Determine the (X, Y) coordinate at the center of the cell enclosing the given text.  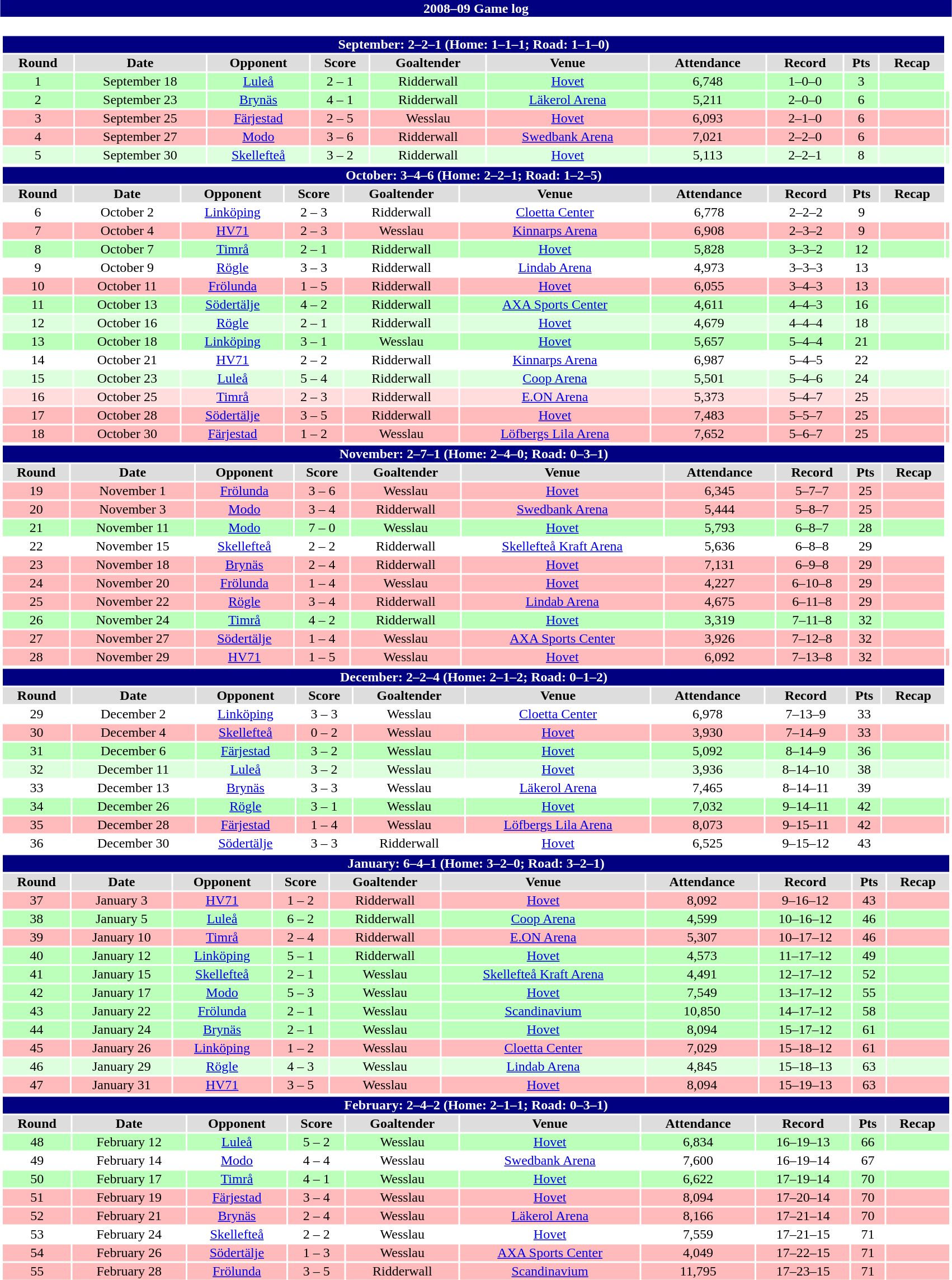
October 18 (128, 342)
4–4–4 (805, 323)
September 23 (140, 100)
10–16–12 (805, 919)
3–4–3 (805, 286)
14 (37, 360)
February 26 (129, 1253)
17–21–15 (803, 1235)
January 31 (121, 1085)
40 (36, 956)
5 (38, 155)
4,573 (701, 956)
7,559 (698, 1235)
10,850 (701, 1011)
8,073 (708, 825)
October 13 (128, 305)
November: 2–7–1 (Home: 2–4–0; Road: 0–3–1) (473, 454)
January 10 (121, 937)
8,092 (701, 900)
October 25 (128, 397)
5–4–4 (805, 342)
2–2–2 (805, 212)
15–18–13 (805, 1067)
February 12 (129, 1142)
5,307 (701, 937)
3,926 (719, 638)
February 17 (129, 1179)
6,908 (709, 231)
October 2 (128, 212)
7,600 (698, 1161)
5 – 4 (314, 379)
3,936 (708, 769)
9–14–11 (805, 806)
December 6 (133, 751)
4,049 (698, 1253)
7–13–8 (812, 657)
6,345 (719, 491)
44 (36, 1030)
5 – 1 (301, 956)
10 (37, 286)
4,599 (701, 919)
3,930 (708, 732)
4,491 (701, 974)
7–11–8 (812, 620)
23 (36, 564)
December 28 (133, 825)
5,501 (709, 379)
November 20 (133, 583)
September 30 (140, 155)
5,793 (719, 528)
7 – 0 (322, 528)
45 (36, 1048)
1 (38, 81)
4,973 (709, 268)
January 17 (121, 993)
51 (37, 1198)
5–4–5 (805, 360)
February 21 (129, 1216)
February: 2–4–2 (Home: 2–1–1; Road: 0–3–1) (475, 1105)
14–17–12 (805, 1011)
2–0–0 (805, 100)
December 11 (133, 769)
2–2–1 (805, 155)
6,834 (698, 1142)
34 (36, 806)
4,675 (719, 601)
16–19–14 (803, 1161)
15–19–13 (805, 1085)
4,227 (719, 583)
54 (37, 1253)
November 15 (133, 547)
6,093 (708, 118)
8,166 (698, 1216)
February 14 (129, 1161)
November 29 (133, 657)
9–16–12 (805, 900)
7–14–9 (805, 732)
4,845 (701, 1067)
7,549 (701, 993)
17–23–15 (803, 1272)
7 (37, 231)
6,525 (708, 843)
February 24 (129, 1235)
5–7–7 (812, 491)
October 7 (128, 249)
5–4–6 (805, 379)
January 22 (121, 1011)
October 11 (128, 286)
6–10–8 (812, 583)
November 11 (133, 528)
9–15–11 (805, 825)
October 9 (128, 268)
0 – 2 (324, 732)
6,748 (708, 81)
8–14–10 (805, 769)
2 (38, 100)
October 4 (128, 231)
5,828 (709, 249)
2–3–2 (805, 231)
7,483 (709, 416)
4,679 (709, 323)
December 30 (133, 843)
3,319 (719, 620)
December 2 (133, 714)
37 (36, 900)
12–17–12 (805, 974)
5 – 3 (301, 993)
6–8–8 (812, 547)
4 – 3 (301, 1067)
15–17–12 (805, 1030)
7–13–9 (805, 714)
December 13 (133, 788)
17–19–14 (803, 1179)
17–21–14 (803, 1216)
November 27 (133, 638)
January 26 (121, 1048)
11–17–12 (805, 956)
7,465 (708, 788)
5–5–7 (805, 416)
15 (37, 379)
47 (36, 1085)
66 (868, 1142)
6–11–8 (812, 601)
6–8–7 (812, 528)
27 (36, 638)
4,611 (709, 305)
17–20–14 (803, 1198)
7,029 (701, 1048)
6,987 (709, 360)
5–6–7 (805, 434)
7,131 (719, 564)
4 – 4 (317, 1161)
December: 2–2–4 (Home: 2–1–2; Road: 0–1–2) (473, 677)
3–3–3 (805, 268)
January 5 (121, 919)
17–22–15 (803, 1253)
October 16 (128, 323)
7,021 (708, 137)
October 23 (128, 379)
6,978 (708, 714)
17 (37, 416)
41 (36, 974)
30 (36, 732)
7–12–8 (812, 638)
November 18 (133, 564)
8–14–9 (805, 751)
January 15 (121, 974)
6 – 2 (301, 919)
8–14–11 (805, 788)
5 – 2 (317, 1142)
4–4–3 (805, 305)
2–2–0 (805, 137)
2008–09 Game log (476, 8)
9–15–12 (805, 843)
11 (37, 305)
2 – 5 (340, 118)
5,211 (708, 100)
November 22 (133, 601)
January: 6–4–1 (Home: 3–2–0; Road: 3–2–1) (475, 863)
5–8–7 (812, 510)
3–3–2 (805, 249)
6,092 (719, 657)
58 (869, 1011)
48 (37, 1142)
5,657 (709, 342)
4 (38, 137)
26 (36, 620)
December 26 (133, 806)
January 24 (121, 1030)
20 (36, 510)
5,373 (709, 397)
October: 3–4–6 (Home: 2–2–1; Road: 1–2–5) (473, 175)
7,032 (708, 806)
6,055 (709, 286)
February 19 (129, 1198)
January 29 (121, 1067)
31 (36, 751)
5,636 (719, 547)
35 (36, 825)
November 24 (133, 620)
5,444 (719, 510)
7,652 (709, 434)
67 (868, 1161)
September 27 (140, 137)
January 3 (121, 900)
November 1 (133, 491)
6,778 (709, 212)
October 21 (128, 360)
19 (36, 491)
October 28 (128, 416)
1–0–0 (805, 81)
53 (37, 1235)
11,795 (698, 1272)
6–9–8 (812, 564)
September: 2–2–1 (Home: 1–1–1; Road: 1–1–0) (473, 44)
10–17–12 (805, 937)
2–1–0 (805, 118)
November 3 (133, 510)
February 28 (129, 1272)
October 30 (128, 434)
6,622 (698, 1179)
September 18 (140, 81)
15–18–12 (805, 1048)
1 – 3 (317, 1253)
September 25 (140, 118)
January 12 (121, 956)
December 4 (133, 732)
16–19–13 (803, 1142)
5,113 (708, 155)
13–17–12 (805, 993)
5,092 (708, 751)
5–4–7 (805, 397)
50 (37, 1179)
